Determine the (x, y) coordinate at the center of the cell enclosing the given text.  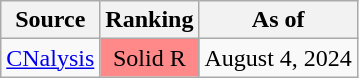
Source (50, 20)
Ranking (150, 20)
CNalysis (50, 58)
As of (278, 20)
Solid R (150, 58)
August 4, 2024 (278, 58)
